For the text-containing cell, return its midpoint in [X, Y] coordinate format. 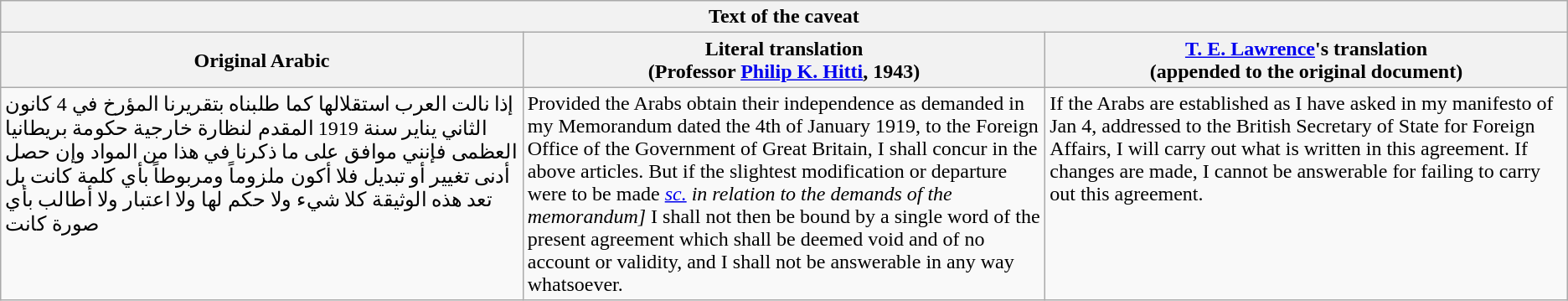
Text of the caveat [784, 17]
T. E. Lawrence's translation(appended to the original document) [1307, 60]
Original Arabic [261, 60]
Literal translation(Professor Philip K. Hitti, 1943) [784, 60]
